Scan for the cell matching the given text and deliver its [x, y] coordinate at center. 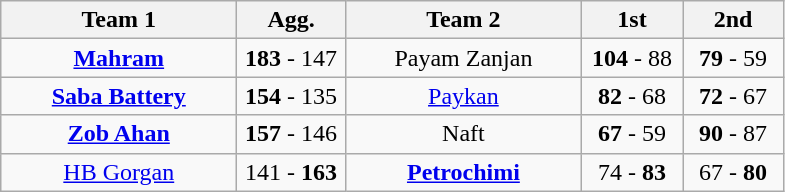
183 - 147 [292, 58]
67 - 80 [732, 172]
74 - 83 [632, 172]
Zob Ahan [119, 134]
79 - 59 [732, 58]
154 - 135 [292, 96]
82 - 68 [632, 96]
90 - 87 [732, 134]
104 - 88 [632, 58]
2nd [732, 20]
Agg. [292, 20]
HB Gorgan [119, 172]
157 - 146 [292, 134]
1st [632, 20]
Saba Battery [119, 96]
Mahram [119, 58]
67 - 59 [632, 134]
Paykan [463, 96]
Payam Zanjan [463, 58]
141 - 163 [292, 172]
Petrochimi [463, 172]
Naft [463, 134]
Team 1 [119, 20]
Team 2 [463, 20]
72 - 67 [732, 96]
